From the cell containing the given text, extract its center point as (X, Y) coordinate. 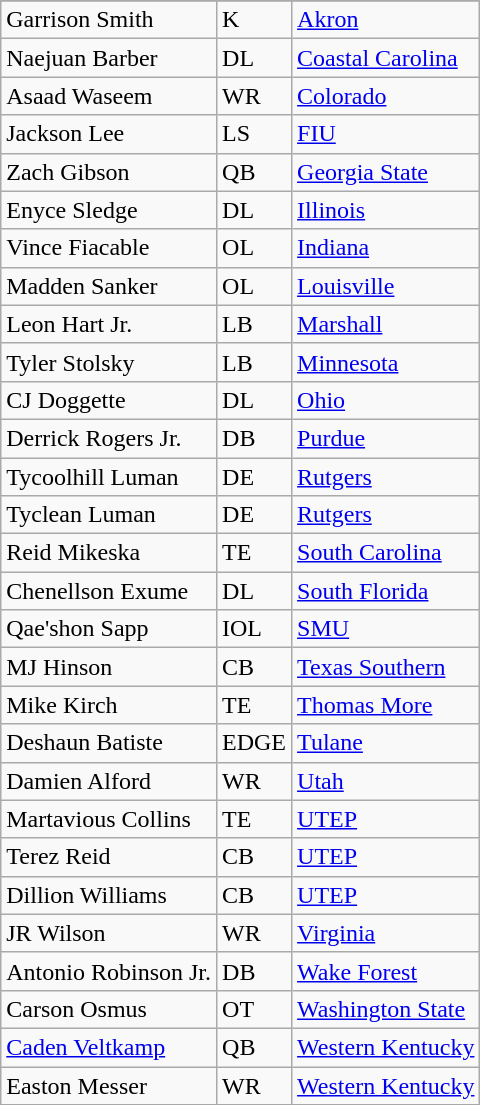
Carson Osmus (109, 1009)
Zach Gibson (109, 172)
South Carolina (386, 553)
Jackson Lee (109, 134)
Indiana (386, 248)
CJ Doggette (109, 400)
Madden Sanker (109, 286)
Louisville (386, 286)
Tyler Stolsky (109, 362)
SMU (386, 629)
Coastal Carolina (386, 58)
Georgia State (386, 172)
IOL (254, 629)
Minnesota (386, 362)
Akron (386, 20)
Tulane (386, 743)
Dillion Williams (109, 895)
Deshaun Batiste (109, 743)
South Florida (386, 591)
Washington State (386, 1009)
Caden Veltkamp (109, 1047)
OT (254, 1009)
Wake Forest (386, 971)
K (254, 20)
Asaad Waseem (109, 96)
LS (254, 134)
Easton Messer (109, 1085)
Garrison Smith (109, 20)
Damien Alford (109, 781)
Qae'shon Sapp (109, 629)
Reid Mikeska (109, 553)
Mike Kirch (109, 705)
Thomas More (386, 705)
Martavious Collins (109, 819)
Terez Reid (109, 857)
Marshall (386, 324)
Vince Fiacable (109, 248)
FIU (386, 134)
Chenellson Exume (109, 591)
Leon Hart Jr. (109, 324)
Colorado (386, 96)
Naejuan Barber (109, 58)
Tyclean Luman (109, 515)
Purdue (386, 438)
MJ Hinson (109, 667)
Derrick Rogers Jr. (109, 438)
Texas Southern (386, 667)
JR Wilson (109, 933)
Ohio (386, 400)
Virginia (386, 933)
Antonio Robinson Jr. (109, 971)
EDGE (254, 743)
Enyce Sledge (109, 210)
Tycoolhill Luman (109, 477)
Utah (386, 781)
Illinois (386, 210)
